Return [x, y] of the center of cell containing provided text 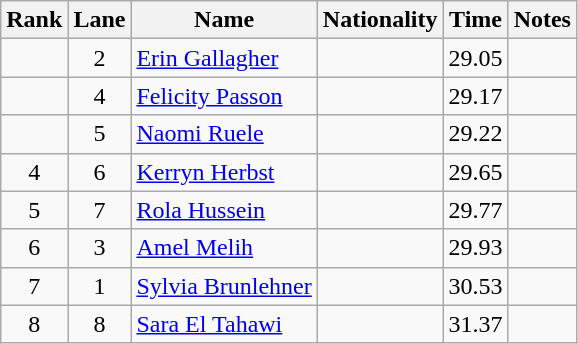
29.17 [476, 96]
29.05 [476, 58]
29.65 [476, 172]
Felicity Passon [224, 96]
Sara El Tahawi [224, 324]
Kerryn Herbst [224, 172]
Lane [100, 20]
29.77 [476, 210]
Naomi Ruele [224, 134]
Time [476, 20]
Erin Gallagher [224, 58]
3 [100, 248]
Nationality [380, 20]
Amel Melih [224, 248]
Rola Hussein [224, 210]
Name [224, 20]
29.93 [476, 248]
30.53 [476, 286]
29.22 [476, 134]
Sylvia Brunlehner [224, 286]
Rank [34, 20]
31.37 [476, 324]
Notes [542, 20]
2 [100, 58]
1 [100, 286]
